For the text-containing cell, return its midpoint in (x, y) coordinate format. 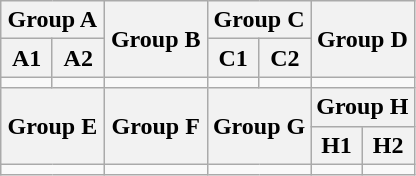
C1 (233, 58)
A1 (27, 58)
Group F (156, 126)
H1 (337, 145)
Group D (362, 39)
Group H (362, 107)
C2 (285, 58)
Group E (52, 126)
H2 (388, 145)
Group B (156, 39)
Group G (258, 126)
Group A (52, 20)
A2 (78, 58)
Group C (258, 20)
